Output the (x, y) coordinate of the center of the cell containing the given text.  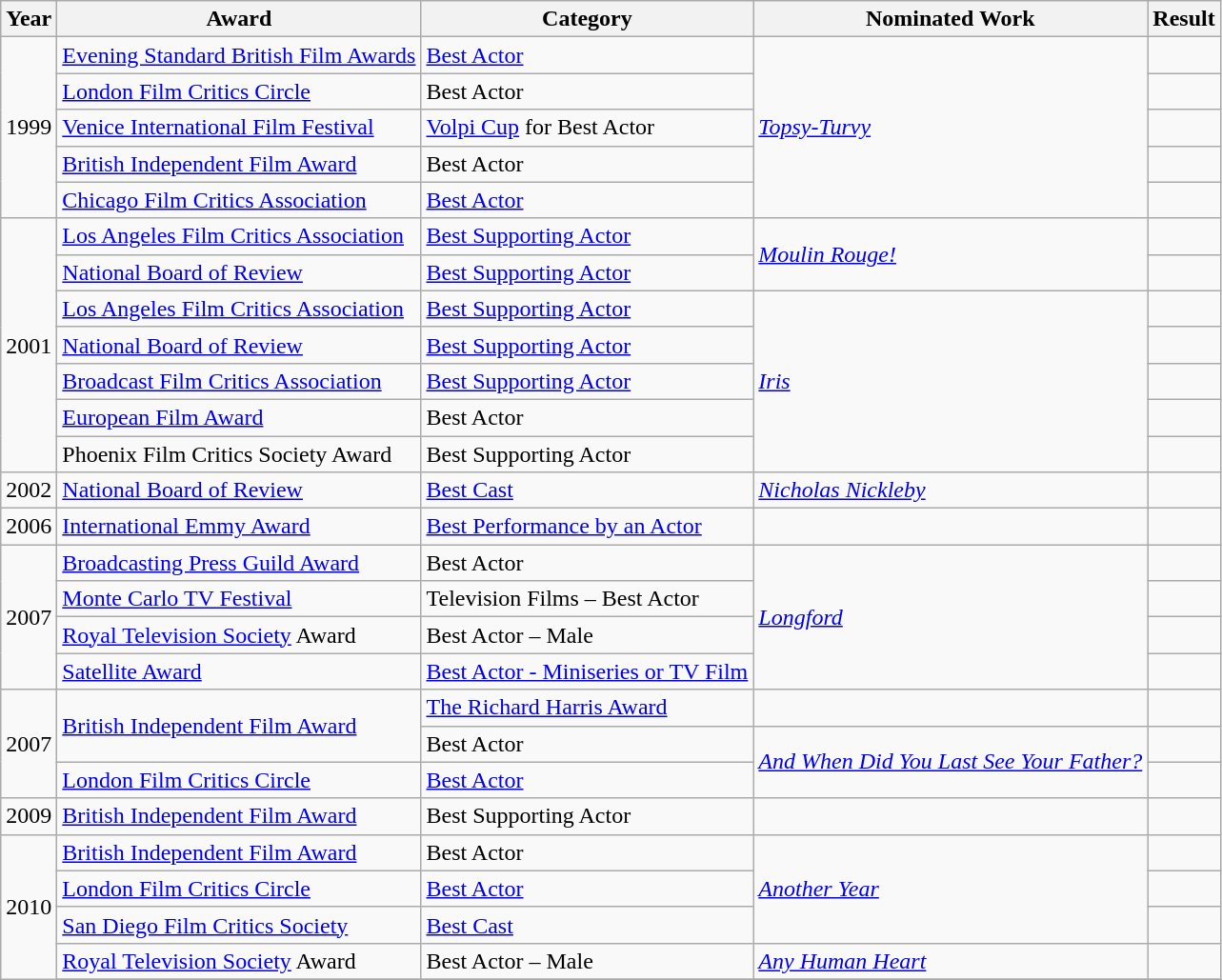
Evening Standard British Film Awards (239, 55)
2006 (29, 527)
Award (239, 19)
Satellite Award (239, 671)
European Film Award (239, 417)
1999 (29, 128)
Any Human Heart (951, 961)
2001 (29, 345)
Year (29, 19)
International Emmy Award (239, 527)
Monte Carlo TV Festival (239, 599)
And When Did You Last See Your Father? (951, 762)
2010 (29, 907)
Venice International Film Festival (239, 128)
Another Year (951, 889)
Television Films – Best Actor (587, 599)
Longford (951, 617)
Broadcast Film Critics Association (239, 381)
Result (1184, 19)
Volpi Cup for Best Actor (587, 128)
Chicago Film Critics Association (239, 200)
Broadcasting Press Guild Award (239, 563)
2009 (29, 816)
Best Performance by an Actor (587, 527)
Best Actor - Miniseries or TV Film (587, 671)
2002 (29, 490)
Moulin Rouge! (951, 254)
The Richard Harris Award (587, 708)
Nominated Work (951, 19)
Phoenix Film Critics Society Award (239, 454)
San Diego Film Critics Society (239, 925)
Iris (951, 381)
Nicholas Nickleby (951, 490)
Topsy-Turvy (951, 128)
Category (587, 19)
